Identify which cell holds the provided text, then report its (X, Y) central coordinate. 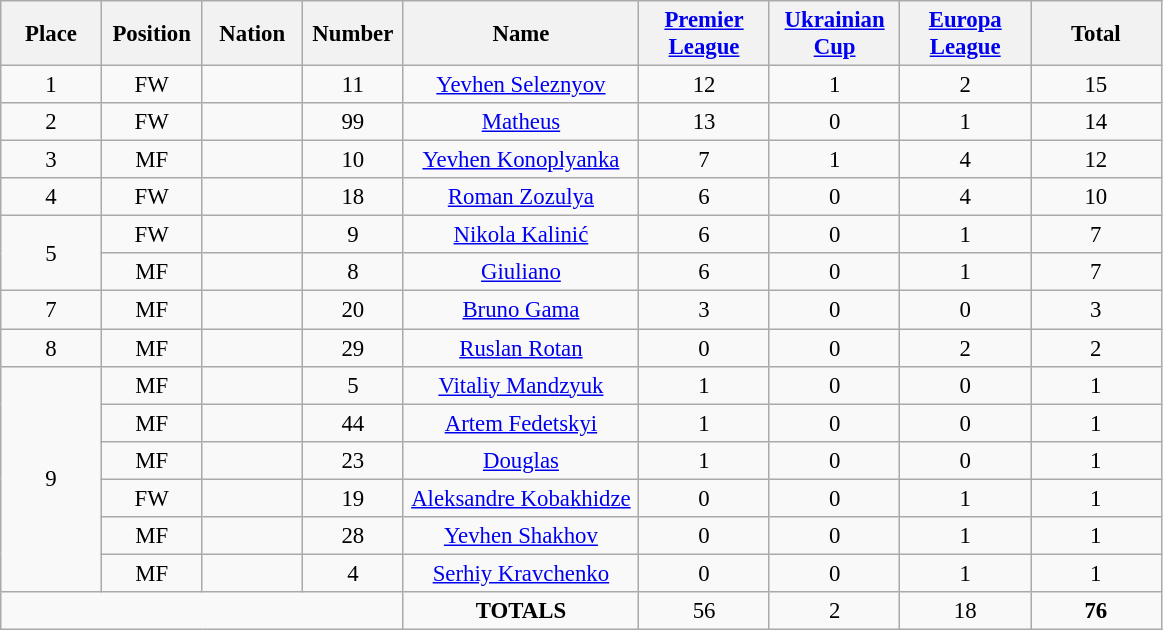
Vitaliy Mandzyuk (521, 385)
Douglas (521, 460)
19 (354, 498)
Yevhen Konoplyanka (521, 160)
23 (354, 460)
Giuliano (521, 273)
15 (1096, 85)
Nation (252, 34)
Place (52, 34)
28 (354, 536)
Total (1096, 34)
13 (704, 122)
Nikola Kalinić (521, 235)
Artem Fedetskyi (521, 423)
Europa League (966, 34)
56 (704, 611)
Premier League (704, 34)
Roman Zozulya (521, 197)
Yevhen Shakhov (521, 536)
Bruno Gama (521, 310)
44 (354, 423)
11 (354, 85)
Name (521, 34)
Matheus (521, 122)
29 (354, 348)
TOTALS (521, 611)
Position (152, 34)
Ukrainian Cup (834, 34)
20 (354, 310)
99 (354, 122)
Aleksandre Kobakhidze (521, 498)
Serhiy Kravchenko (521, 573)
Yevhen Seleznyov (521, 85)
Ruslan Rotan (521, 348)
14 (1096, 122)
Number (354, 34)
76 (1096, 611)
